Extract the [x, y] coordinate from the center of the cell holding the provided text.  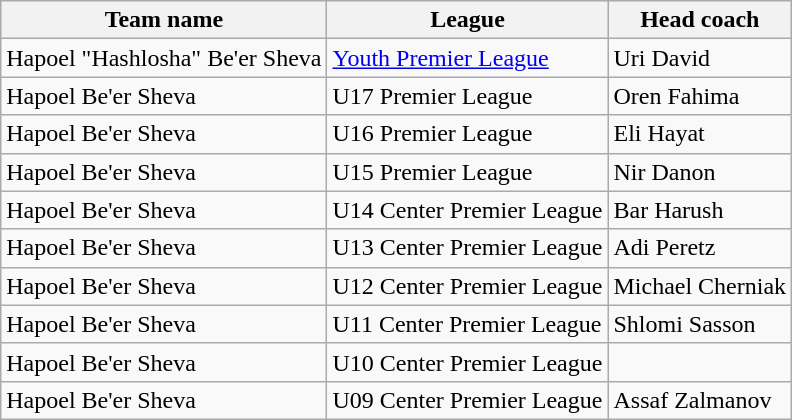
Nir Danon [700, 172]
Oren Fahima [700, 96]
Adi Peretz [700, 248]
U13 Center Premier League [468, 248]
Bar Harush [700, 210]
Uri David [700, 58]
U12 Center Premier League [468, 286]
U14 Center Premier League [468, 210]
Michael Cherniak [700, 286]
Youth Premier League [468, 58]
U15 Premier League [468, 172]
Head coach [700, 20]
Assaf Zalmanov [700, 400]
Hapoel "Hashlosha" Be'er Sheva [164, 58]
Eli Hayat [700, 134]
League [468, 20]
U09 Center Premier League [468, 400]
Shlomi Sasson [700, 324]
U16 Premier League [468, 134]
U17 Premier League [468, 96]
Team name [164, 20]
U10 Center Premier League [468, 362]
U11 Center Premier League [468, 324]
